Detect which cell encompasses the target text, then output its (x, y) center coordinate. 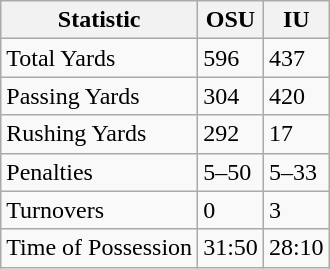
596 (231, 58)
Passing Yards (100, 96)
437 (296, 58)
5–50 (231, 172)
Rushing Yards (100, 134)
3 (296, 210)
0 (231, 210)
31:50 (231, 248)
17 (296, 134)
Total Yards (100, 58)
292 (231, 134)
Turnovers (100, 210)
OSU (231, 20)
Time of Possession (100, 248)
Penalties (100, 172)
Statistic (100, 20)
IU (296, 20)
5–33 (296, 172)
304 (231, 96)
28:10 (296, 248)
420 (296, 96)
